Return [x, y] of the center of cell containing provided text 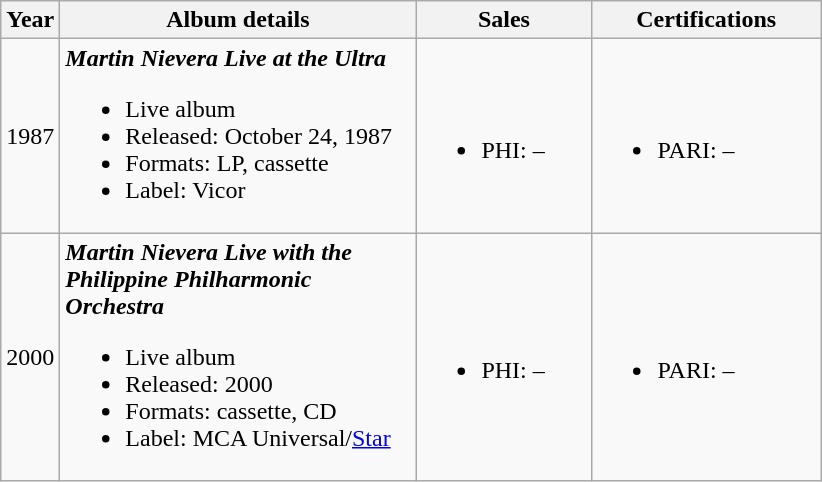
1987 [30, 136]
Martin Nievera Live at the UltraLive albumReleased: October 24, 1987Formats: LP, cassetteLabel: Vicor [238, 136]
Album details [238, 20]
Sales [504, 20]
Year [30, 20]
2000 [30, 357]
Martin Nievera Live with the Philippine Philharmonic OrchestraLive albumReleased: 2000Formats: cassette, CDLabel: MCA Universal/Star [238, 357]
Certifications [706, 20]
